Provide the [x, y] coordinate of the cell's center where the given text is located.  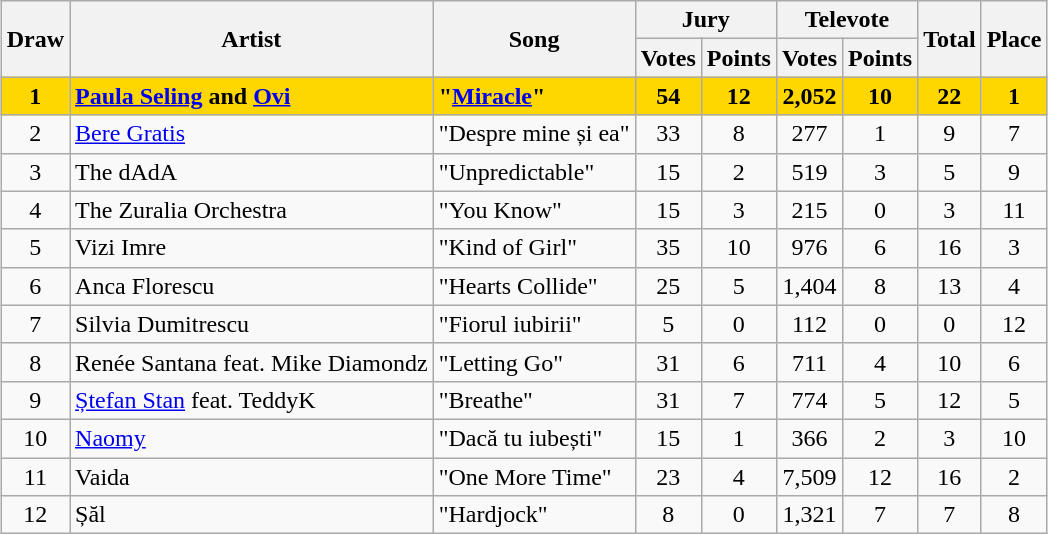
Silvia Dumitrescu [252, 324]
1,404 [809, 286]
112 [809, 324]
215 [809, 210]
Song [534, 39]
"Hardjock" [534, 515]
33 [668, 134]
Draw [35, 39]
"Letting Go" [534, 362]
519 [809, 172]
The dAdA [252, 172]
Naomy [252, 438]
Jury [706, 20]
"One More Time" [534, 477]
277 [809, 134]
22 [950, 96]
25 [668, 286]
Bere Gratis [252, 134]
Place [1014, 39]
Total [950, 39]
"Despre mine și ea" [534, 134]
Paula Seling and Ovi [252, 96]
2,052 [809, 96]
Șăl [252, 515]
366 [809, 438]
13 [950, 286]
Vizi Imre [252, 248]
The Zuralia Orchestra [252, 210]
711 [809, 362]
Televote [846, 20]
"Breathe" [534, 400]
"Miracle" [534, 96]
"Dacă tu iubești" [534, 438]
Artist [252, 39]
"Fiorul iubirii" [534, 324]
1,321 [809, 515]
54 [668, 96]
"You Know" [534, 210]
Anca Florescu [252, 286]
"Kind of Girl" [534, 248]
"Unpredictable" [534, 172]
23 [668, 477]
7,509 [809, 477]
Renée Santana feat. Mike Diamondz [252, 362]
Vaida [252, 477]
"Hearts Collide" [534, 286]
35 [668, 248]
Ștefan Stan feat. TeddyK [252, 400]
976 [809, 248]
774 [809, 400]
